For the text-containing cell, return its midpoint in [X, Y] coordinate format. 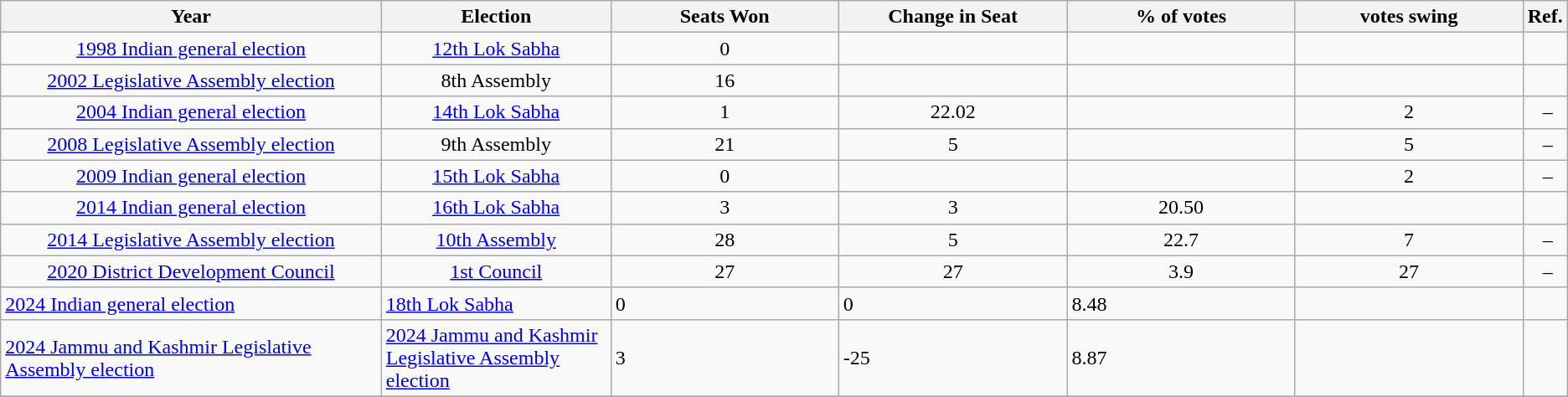
Change in Seat [953, 17]
22.02 [953, 112]
21 [725, 144]
2002 Legislative Assembly election [191, 80]
8.48 [1181, 303]
2014 Indian general election [191, 208]
22.7 [1181, 240]
Seats Won [725, 17]
10th Assembly [496, 240]
3.9 [1181, 271]
8.87 [1181, 358]
15th Lok Sabha [496, 176]
20.50 [1181, 208]
2014 Legislative Assembly election [191, 240]
7 [1409, 240]
2008 Legislative Assembly election [191, 144]
1998 Indian general election [191, 49]
8th Assembly [496, 80]
2004 Indian general election [191, 112]
Year [191, 17]
2009 Indian general election [191, 176]
1st Council [496, 271]
1 [725, 112]
14th Lok Sabha [496, 112]
2020 District Development Council [191, 271]
16th Lok Sabha [496, 208]
2024 Indian general election [191, 303]
16 [725, 80]
votes swing [1409, 17]
-25 [953, 358]
Ref. [1545, 17]
18th Lok Sabha [496, 303]
9th Assembly [496, 144]
% of votes [1181, 17]
28 [725, 240]
Election [496, 17]
12th Lok Sabha [496, 49]
